Return [x, y] of the center of cell containing provided text 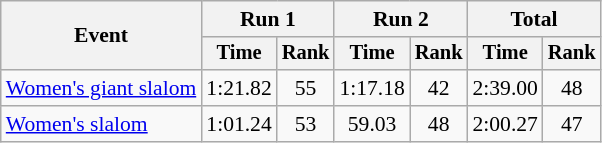
1:01.24 [238, 124]
Run 2 [400, 19]
47 [572, 124]
1:21.82 [238, 88]
42 [439, 88]
Event [102, 36]
1:17.18 [372, 88]
Total [534, 19]
53 [306, 124]
2:00.27 [504, 124]
55 [306, 88]
Run 1 [268, 19]
2:39.00 [504, 88]
Women's giant slalom [102, 88]
Women's slalom [102, 124]
59.03 [372, 124]
